Output the (x, y) coordinate of the center of the cell containing the given text.  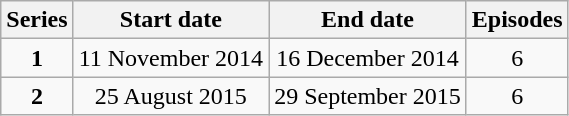
1 (37, 58)
2 (37, 96)
25 August 2015 (170, 96)
Series (37, 20)
29 September 2015 (368, 96)
End date (368, 20)
11 November 2014 (170, 58)
Start date (170, 20)
Episodes (517, 20)
16 December 2014 (368, 58)
